Identify which cell holds the provided text, then report its [X, Y] central coordinate. 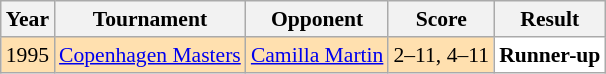
1995 [28, 55]
Runner-up [550, 55]
Copenhagen Masters [150, 55]
Opponent [318, 19]
Camilla Martin [318, 55]
Year [28, 19]
Result [550, 19]
Tournament [150, 19]
Score [441, 19]
2–11, 4–11 [441, 55]
